For the text-containing cell, return its midpoint in (X, Y) coordinate format. 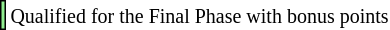
Qualified for the Final Phase with bonus points (200, 15)
